Pinpoint the cell where the given text exists, returning its (x, y) midpoint coordinate. 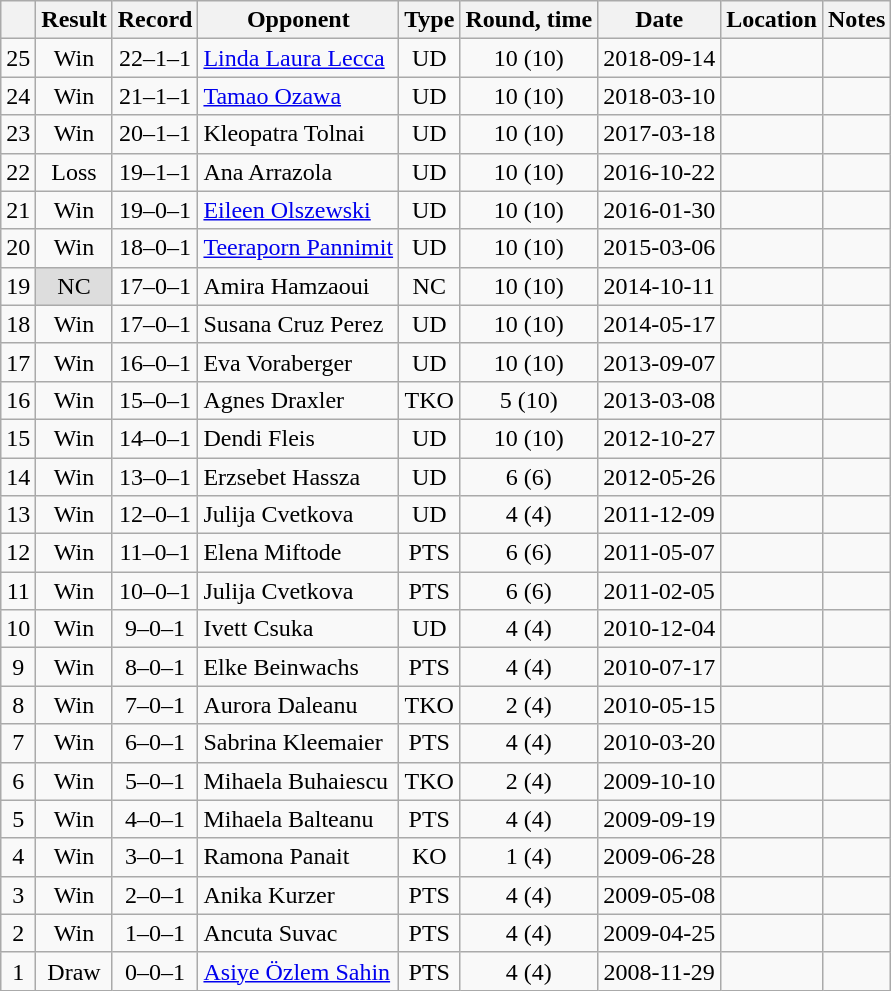
9 (18, 667)
2016-10-22 (660, 172)
Loss (74, 172)
Dendi Fleis (298, 438)
7 (18, 743)
Notes (856, 20)
5–0–1 (155, 781)
18 (18, 324)
23 (18, 134)
4 (18, 857)
2010-03-20 (660, 743)
Date (660, 20)
1 (4) (529, 857)
21–1–1 (155, 96)
19–0–1 (155, 210)
6 (18, 781)
2009-05-08 (660, 895)
19 (18, 286)
Kleopatra Tolnai (298, 134)
2010-05-15 (660, 705)
2015-03-06 (660, 248)
Tamao Ozawa (298, 96)
9–0–1 (155, 629)
Aurora Daleanu (298, 705)
Location (772, 20)
11 (18, 591)
Eva Voraberger (298, 362)
6–0–1 (155, 743)
2008-11-29 (660, 971)
19–1–1 (155, 172)
KO (430, 857)
2012-05-26 (660, 477)
8 (18, 705)
2 (18, 933)
Result (74, 20)
Asiye Özlem Sahin (298, 971)
2018-03-10 (660, 96)
Elena Miftode (298, 553)
2009-09-19 (660, 819)
Amira Hamzaoui (298, 286)
15–0–1 (155, 400)
25 (18, 58)
13–0–1 (155, 477)
Mihaela Buhaiescu (298, 781)
22–1–1 (155, 58)
Ivett Csuka (298, 629)
Round, time (529, 20)
8–0–1 (155, 667)
Linda Laura Lecca (298, 58)
4–0–1 (155, 819)
2011-05-07 (660, 553)
24 (18, 96)
2–0–1 (155, 895)
0–0–1 (155, 971)
Ancuta Suvac (298, 933)
1–0–1 (155, 933)
2013-09-07 (660, 362)
12 (18, 553)
2011-02-05 (660, 591)
Opponent (298, 20)
13 (18, 515)
2013-03-08 (660, 400)
20–1–1 (155, 134)
2012-10-27 (660, 438)
2018-09-14 (660, 58)
Record (155, 20)
2010-07-17 (660, 667)
17 (18, 362)
2014-10-11 (660, 286)
21 (18, 210)
Ramona Panait (298, 857)
10 (18, 629)
14 (18, 477)
16 (18, 400)
16–0–1 (155, 362)
3 (18, 895)
Anika Kurzer (298, 895)
2009-06-28 (660, 857)
Elke Beinwachs (298, 667)
Eileen Olszewski (298, 210)
2010-12-04 (660, 629)
20 (18, 248)
2011-12-09 (660, 515)
Erzsebet Hassza (298, 477)
10–0–1 (155, 591)
7–0–1 (155, 705)
Agnes Draxler (298, 400)
5 (18, 819)
Draw (74, 971)
1 (18, 971)
Mihaela Balteanu (298, 819)
12–0–1 (155, 515)
2009-04-25 (660, 933)
11–0–1 (155, 553)
18–0–1 (155, 248)
2009-10-10 (660, 781)
2014-05-17 (660, 324)
5 (10) (529, 400)
15 (18, 438)
Ana Arrazola (298, 172)
22 (18, 172)
Susana Cruz Perez (298, 324)
3–0–1 (155, 857)
2017-03-18 (660, 134)
2016-01-30 (660, 210)
Type (430, 20)
Teeraporn Pannimit (298, 248)
14–0–1 (155, 438)
Sabrina Kleemaier (298, 743)
